Locate the cell with the specified text and output its [x, y] center coordinate. 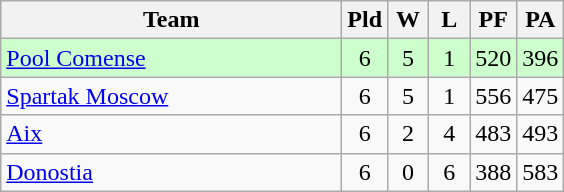
475 [540, 96]
388 [494, 172]
Pool Comense [172, 58]
396 [540, 58]
PF [494, 20]
PA [540, 20]
583 [540, 172]
Donostia [172, 172]
L [450, 20]
0 [408, 172]
483 [494, 134]
520 [494, 58]
2 [408, 134]
556 [494, 96]
4 [450, 134]
Spartak Moscow [172, 96]
Team [172, 20]
493 [540, 134]
Pld [365, 20]
Aix [172, 134]
W [408, 20]
